Identify which cell holds the provided text, then report its (X, Y) central coordinate. 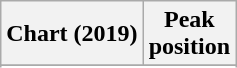
Peakposition (189, 34)
Chart (2019) (72, 34)
